Extract the [x, y] coordinate from the center of the cell holding the provided text.  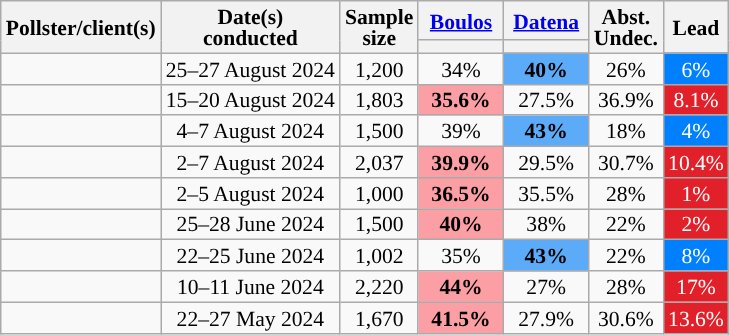
2–5 August 2024 [250, 194]
36.9% [626, 100]
29.5% [546, 162]
4–7 August 2024 [250, 132]
30.6% [626, 318]
34% [460, 68]
4% [696, 132]
15–20 August 2024 [250, 100]
6% [696, 68]
2,220 [379, 286]
36.5% [460, 194]
10–11 June 2024 [250, 286]
39.9% [460, 162]
35.6% [460, 100]
38% [546, 224]
1% [696, 194]
1,803 [379, 100]
13.6% [696, 318]
39% [460, 132]
Date(s)conducted [250, 27]
27.5% [546, 100]
Lead [696, 27]
2% [696, 224]
30.7% [626, 162]
Abst.Undec. [626, 27]
8.1% [696, 100]
Samplesize [379, 27]
1,002 [379, 256]
10.4% [696, 162]
2,037 [379, 162]
2–7 August 2024 [250, 162]
Boulos [460, 20]
22–25 June 2024 [250, 256]
1,200 [379, 68]
25–28 June 2024 [250, 224]
1,670 [379, 318]
44% [460, 286]
41.5% [460, 318]
22–27 May 2024 [250, 318]
1,000 [379, 194]
35% [460, 256]
27% [546, 286]
17% [696, 286]
25–27 August 2024 [250, 68]
8% [696, 256]
Pollster/client(s) [81, 27]
18% [626, 132]
26% [626, 68]
Datena [546, 20]
27.9% [546, 318]
35.5% [546, 194]
